Output the (x, y) coordinate of the center of the cell containing the given text.  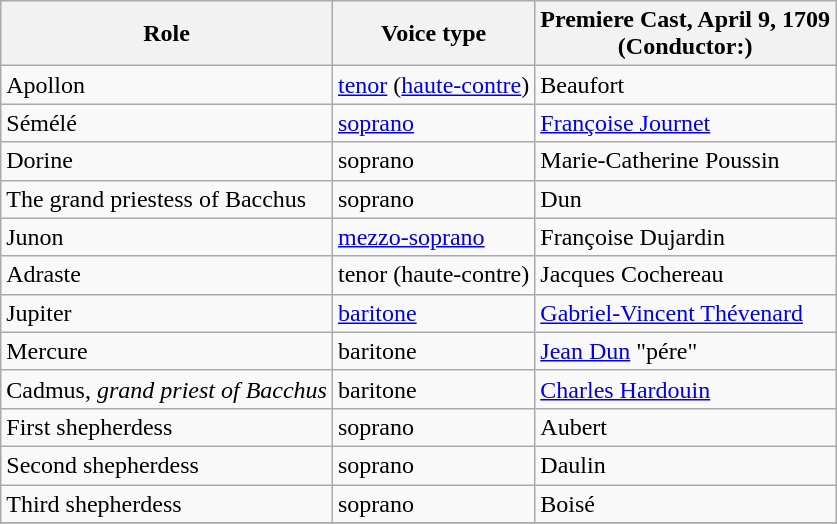
Daulin (686, 465)
Marie-Catherine Poussin (686, 161)
Aubert (686, 427)
Jacques Cochereau (686, 275)
Second shepherdess (167, 465)
Beaufort (686, 85)
Françoise Journet (686, 123)
Voice type (433, 34)
Boisé (686, 503)
Jean Dun "pére" (686, 351)
Charles Hardouin (686, 389)
Sémélé (167, 123)
Premiere Cast, April 9, 1709 (Conductor:) (686, 34)
Gabriel-Vincent Thévenard (686, 313)
Françoise Dujardin (686, 237)
Junon (167, 237)
First shepherdess (167, 427)
mezzo-soprano (433, 237)
Mercure (167, 351)
Third shepherdess (167, 503)
Dorine (167, 161)
Dun (686, 199)
Cadmus, grand priest of Bacchus (167, 389)
Jupiter (167, 313)
Role (167, 34)
Apollon (167, 85)
Adraste (167, 275)
The grand priestess of Bacchus (167, 199)
